Detect which cell encompasses the target text, then output its [x, y] center coordinate. 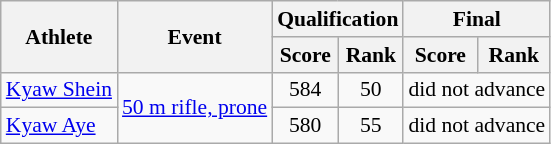
50 m rifle, prone [194, 108]
Kyaw Aye [59, 126]
584 [305, 90]
Athlete [59, 36]
Final [476, 19]
50 [370, 90]
580 [305, 126]
Qualification [338, 19]
55 [370, 126]
Event [194, 36]
Kyaw Shein [59, 90]
